Provide the (X, Y) coordinate of the cell's center where the given text is located.  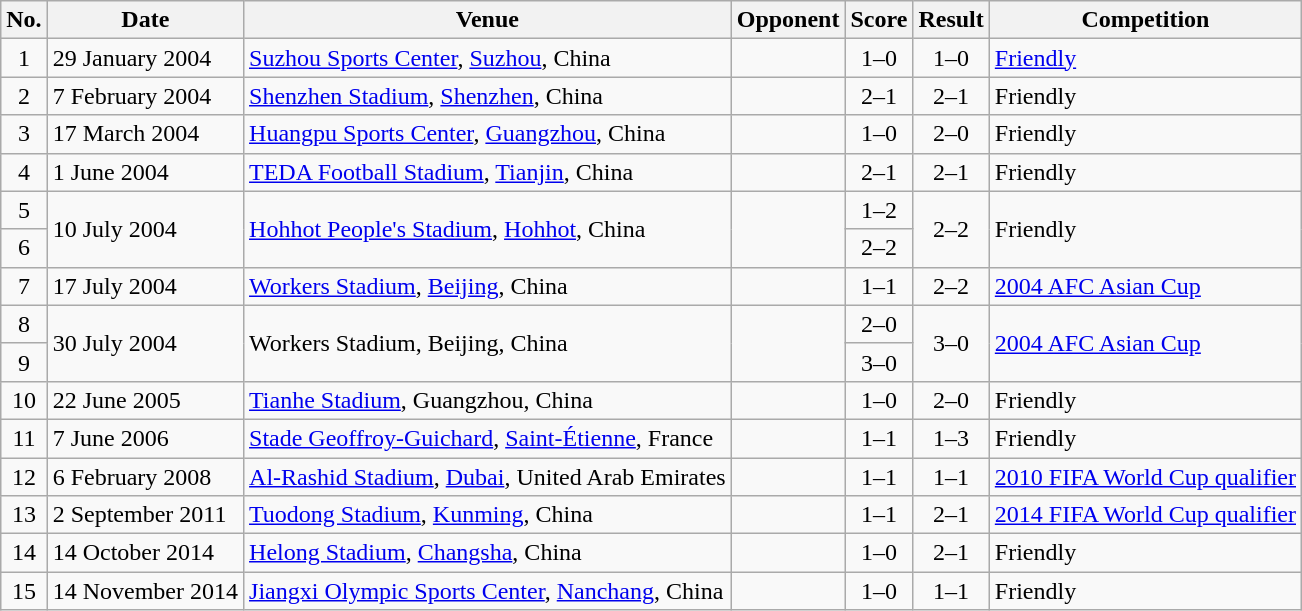
1–3 (951, 438)
Date (145, 20)
Suzhou Sports Center, Suzhou, China (488, 58)
Tuodong Stadium, Kunming, China (488, 515)
No. (24, 20)
2010 FIFA World Cup qualifier (1145, 477)
Hohhot People's Stadium, Hohhot, China (488, 229)
7 February 2004 (145, 96)
7 (24, 286)
1–2 (879, 210)
29 January 2004 (145, 58)
9 (24, 362)
Tianhe Stadium, Guangzhou, China (488, 400)
Huangpu Sports Center, Guangzhou, China (488, 134)
Al-Rashid Stadium, Dubai, United Arab Emirates (488, 477)
6 February 2008 (145, 477)
17 March 2004 (145, 134)
13 (24, 515)
7 June 2006 (145, 438)
Competition (1145, 20)
10 July 2004 (145, 229)
Result (951, 20)
2 September 2011 (145, 515)
15 (24, 591)
10 (24, 400)
12 (24, 477)
14 October 2014 (145, 553)
1 (24, 58)
Helong Stadium, Changsha, China (488, 553)
1 June 2004 (145, 172)
30 July 2004 (145, 343)
5 (24, 210)
8 (24, 324)
3 (24, 134)
14 November 2014 (145, 591)
14 (24, 553)
Shenzhen Stadium, Shenzhen, China (488, 96)
Score (879, 20)
Jiangxi Olympic Sports Center, Nanchang, China (488, 591)
2014 FIFA World Cup qualifier (1145, 515)
22 June 2005 (145, 400)
Stade Geoffroy-Guichard, Saint-Étienne, France (488, 438)
4 (24, 172)
TEDA Football Stadium, Tianjin, China (488, 172)
6 (24, 248)
11 (24, 438)
Opponent (788, 20)
Venue (488, 20)
17 July 2004 (145, 286)
2 (24, 96)
